Pinpoint the cell where the given text exists, returning its (X, Y) midpoint coordinate. 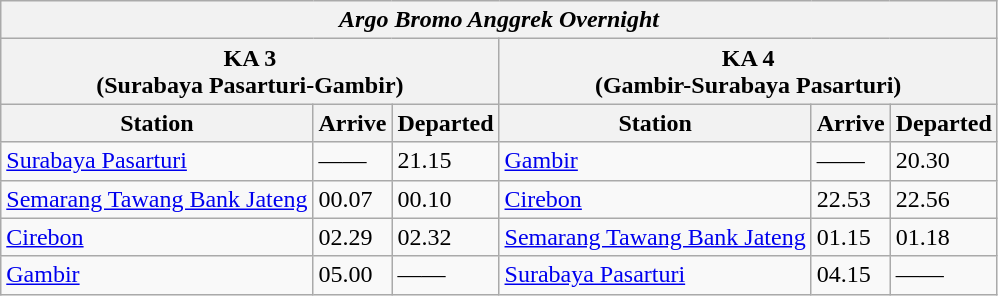
21.15 (446, 161)
01.15 (850, 237)
05.00 (352, 275)
KA 3(Surabaya Pasarturi-Gambir) (250, 72)
02.29 (352, 237)
22.56 (944, 199)
00.07 (352, 199)
01.18 (944, 237)
02.32 (446, 237)
20.30 (944, 161)
04.15 (850, 275)
Argo Bromo Anggrek Overnight (500, 20)
00.10 (446, 199)
KA 4(Gambir-Surabaya Pasarturi) (748, 72)
22.53 (850, 199)
